Scan for the cell matching the given text and deliver its [X, Y] coordinate at center. 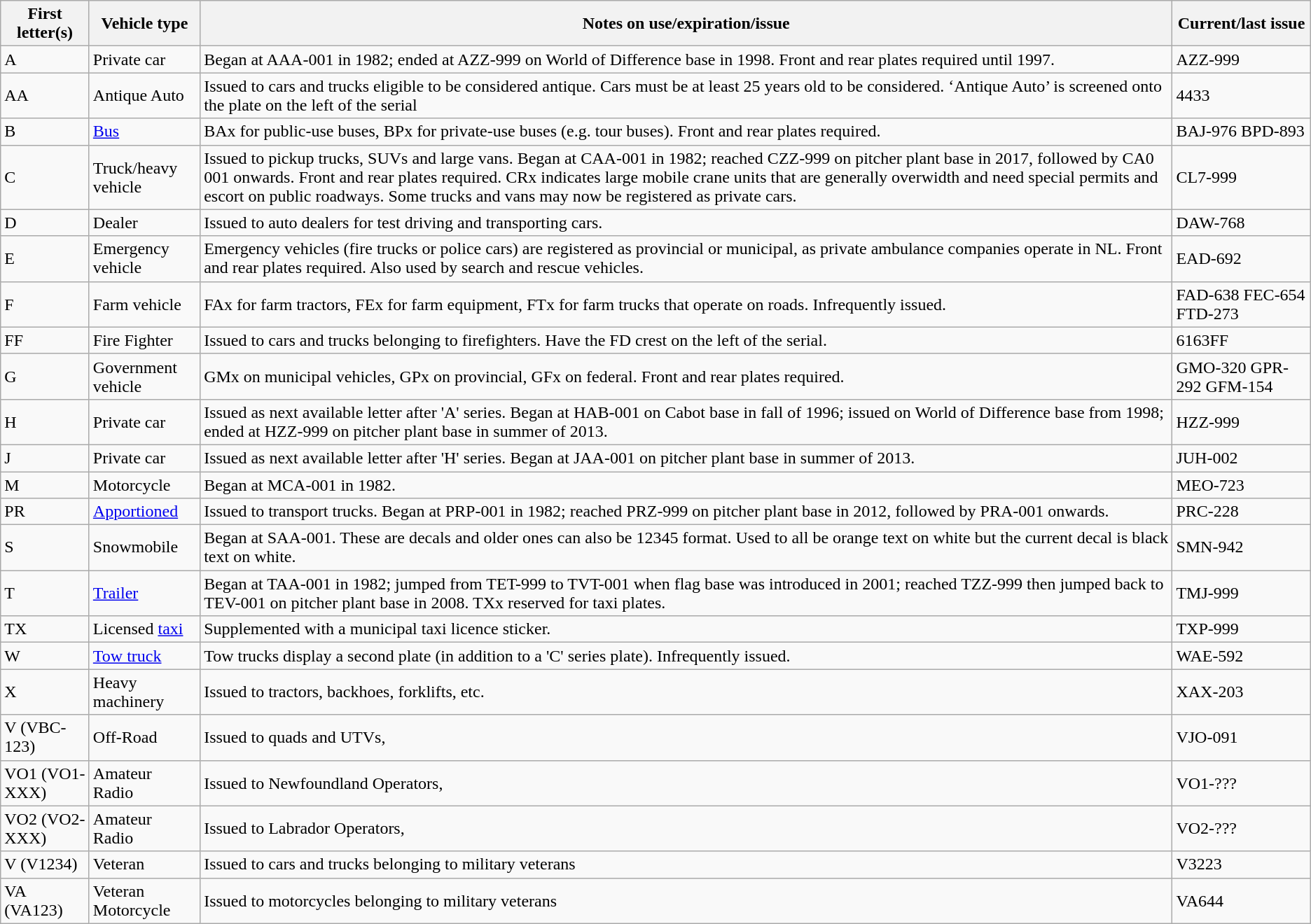
First letter(s) [45, 24]
C [45, 177]
Issued to motorcycles belonging to military veterans [686, 900]
Dealer [144, 223]
H [45, 421]
W [45, 656]
Current/last issue [1241, 24]
FF [45, 340]
VO1-??? [1241, 783]
Motorcycle [144, 485]
Apportioned [144, 512]
Issued to transport trucks. Began at PRP-001 in 1982; reached PRZ-999 on pitcher plant base in 2012, followed by PRA-001 onwards. [686, 512]
Issued to quads and UTVs, [686, 738]
Began at MCA-001 in 1982. [686, 485]
V (VBC-123) [45, 738]
T [45, 594]
TX [45, 629]
Issued to auto dealers for test driving and transporting cars. [686, 223]
Issued to cars and trucks belonging to firefighters. Have the FD crest on the left of the serial. [686, 340]
EAD-692 [1241, 259]
BAJ-976 BPD-893 [1241, 132]
Issued to cars and trucks belonging to military veterans [686, 864]
Government vehicle [144, 377]
VJO-091 [1241, 738]
FAx for farm tractors, FEx for farm equipment, FTx for farm trucks that operate on roads. Infrequently issued. [686, 304]
Emergency vehicle [144, 259]
CL7-999 [1241, 177]
X [45, 692]
Off-Road [144, 738]
Veteran [144, 864]
Notes on use/expiration/issue [686, 24]
Heavy machinery [144, 692]
HZZ-999 [1241, 421]
Began at AAA-001 in 1982; ended at AZZ-999 on World of Difference base in 1998. Front and rear plates required until 1997. [686, 59]
F [45, 304]
A [45, 59]
Truck/heavy vehicle [144, 177]
Vehicle type [144, 24]
V3223 [1241, 864]
XAX-203 [1241, 692]
MEO-723 [1241, 485]
VO2 (VO2-XXX) [45, 829]
6163FF [1241, 340]
Snowmobile [144, 547]
E [45, 259]
Issued as next available letter after 'H' series. Began at JAA-001 on pitcher plant base in summer of 2013. [686, 458]
4433 [1241, 95]
AZZ-999 [1241, 59]
JUH-002 [1241, 458]
TXP-999 [1241, 629]
D [45, 223]
VA644 [1241, 900]
DAW-768 [1241, 223]
VA (VA123) [45, 900]
Fire Fighter [144, 340]
V (V1234) [45, 864]
PRC-228 [1241, 512]
J [45, 458]
Veteran Motorcycle [144, 900]
Tow truck [144, 656]
TMJ-999 [1241, 594]
AA [45, 95]
M [45, 485]
SMN-942 [1241, 547]
Issued to Newfoundland Operators, [686, 783]
VO1 (VO1-XXX) [45, 783]
Farm vehicle [144, 304]
S [45, 547]
B [45, 132]
G [45, 377]
Issued to tractors, backhoes, forklifts, etc. [686, 692]
Licensed taxi [144, 629]
FAD-638 FEC-654 FTD-273 [1241, 304]
Tow trucks display a second plate (in addition to a 'C' series plate). Infrequently issued. [686, 656]
Trailer [144, 594]
Supplemented with a municipal taxi licence sticker. [686, 629]
GMx on municipal vehicles, GPx on provincial, GFx on federal. Front and rear plates required. [686, 377]
VO2-??? [1241, 829]
Antique Auto [144, 95]
Issued to Labrador Operators, [686, 829]
Bus [144, 132]
BAx for public-use buses, BPx for private-use buses (e.g. tour buses). Front and rear plates required. [686, 132]
WAE-592 [1241, 656]
GMO-320 GPR-292 GFM-154 [1241, 377]
PR [45, 512]
